Search for the cell housing the specified text and yield its (x, y) center coordinate. 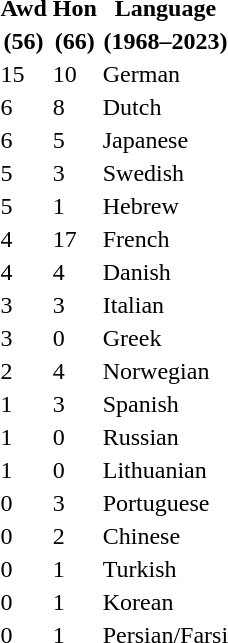
2 (74, 536)
(66) (74, 41)
8 (74, 107)
5 (74, 140)
10 (74, 74)
17 (74, 239)
